Pinpoint the cell where the given text exists, returning its (x, y) midpoint coordinate. 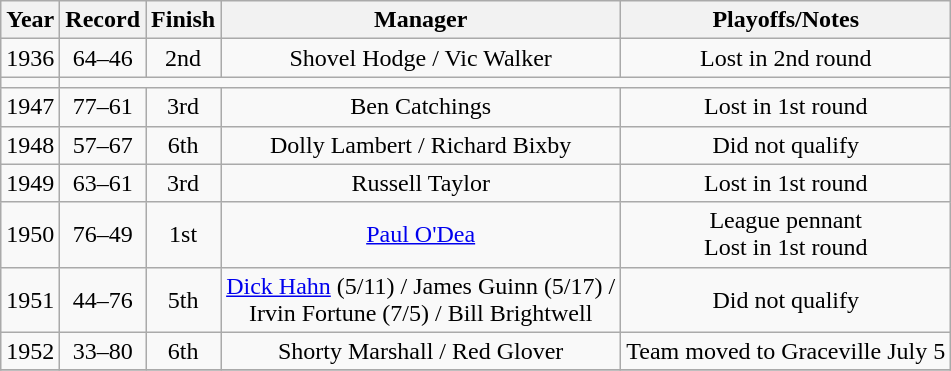
Finish (184, 20)
Russell Taylor (421, 183)
77–61 (103, 107)
Shovel Hodge / Vic Walker (421, 58)
63–61 (103, 183)
76–49 (103, 234)
33–80 (103, 351)
Year (30, 20)
2nd (184, 58)
1947 (30, 107)
5th (184, 300)
1951 (30, 300)
1st (184, 234)
Playoffs/Notes (786, 20)
1950 (30, 234)
Ben Catchings (421, 107)
64–46 (103, 58)
Dick Hahn (5/11) / James Guinn (5/17) / Irvin Fortune (7/5) / Bill Brightwell (421, 300)
1948 (30, 145)
Shorty Marshall / Red Glover (421, 351)
1949 (30, 183)
57–67 (103, 145)
Lost in 2nd round (786, 58)
Dolly Lambert / Richard Bixby (421, 145)
Record (103, 20)
1952 (30, 351)
Team moved to Graceville July 5 (786, 351)
1936 (30, 58)
Paul O'Dea (421, 234)
League pennantLost in 1st round (786, 234)
Manager (421, 20)
44–76 (103, 300)
